Return [x, y] of the center of cell containing provided text 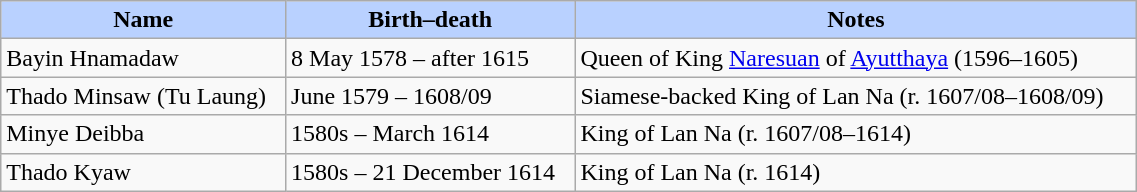
Minye Deibba [144, 134]
Name [144, 20]
Thado Kyaw [144, 172]
Queen of King Naresuan of Ayutthaya (1596–1605) [856, 58]
Birth–death [430, 20]
8 May 1578 – after 1615 [430, 58]
King of Lan Na (r. 1614) [856, 172]
1580s – 21 December 1614 [430, 172]
Thado Minsaw (Tu Laung) [144, 96]
June 1579 – 1608/09 [430, 96]
Bayin Hnamadaw [144, 58]
1580s – March 1614 [430, 134]
Notes [856, 20]
Siamese-backed King of Lan Na (r. 1607/08–1608/09) [856, 96]
King of Lan Na (r. 1607/08–1614) [856, 134]
